Pinpoint the cell where the given text exists, returning its (x, y) midpoint coordinate. 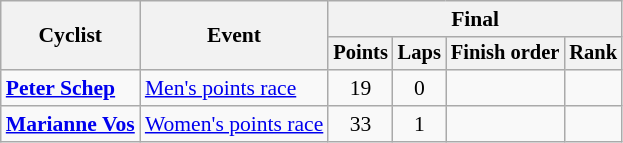
Men's points race (234, 88)
Laps (420, 54)
1 (420, 124)
Rank (593, 54)
0 (420, 88)
Event (234, 36)
Finish order (506, 54)
33 (360, 124)
Women's points race (234, 124)
Points (360, 54)
Marianne Vos (70, 124)
Cyclist (70, 36)
Final (475, 19)
19 (360, 88)
Peter Schep (70, 88)
